Locate the cell with the specified text and output its (x, y) center coordinate. 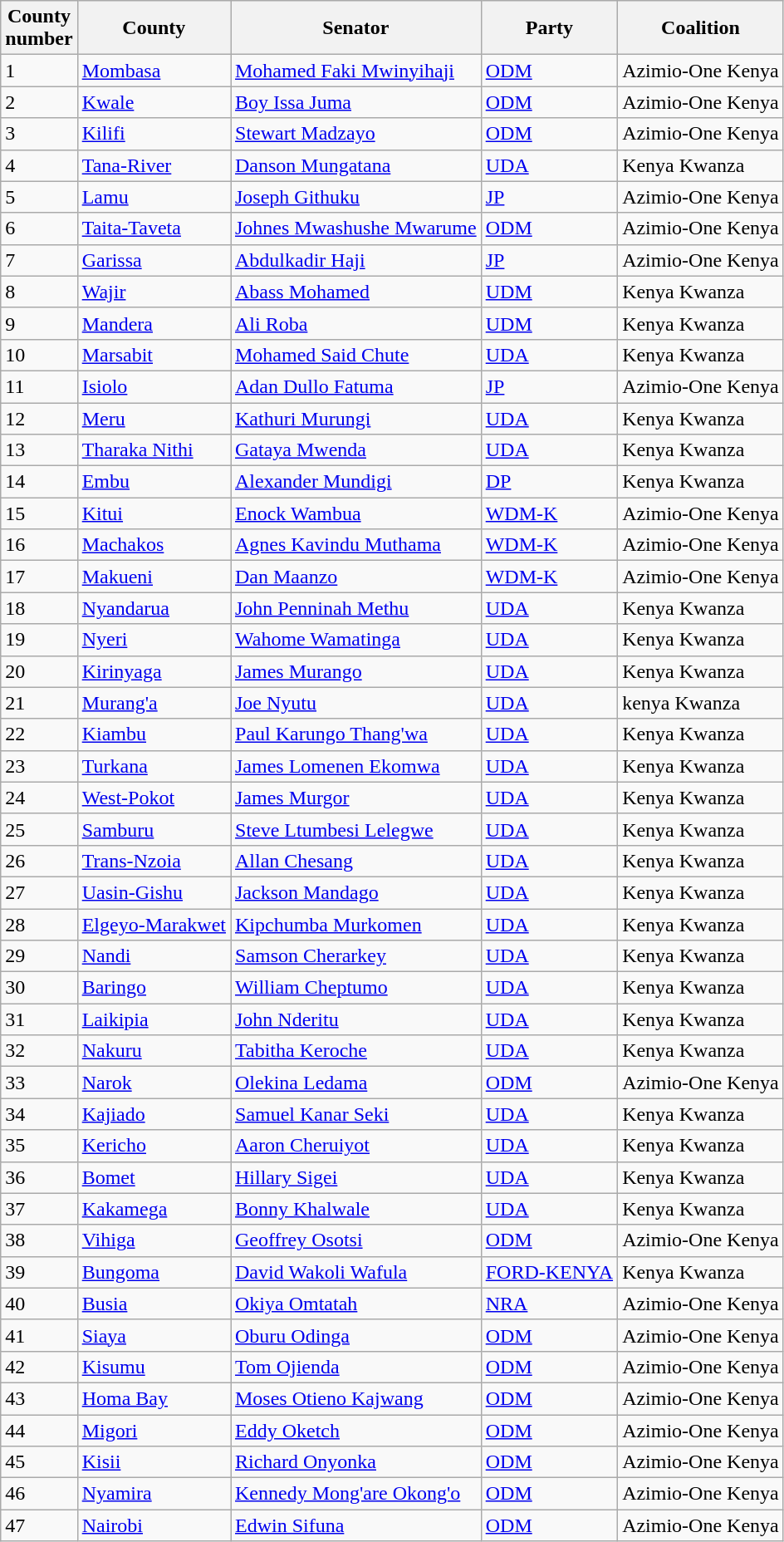
Joseph Githuku (356, 197)
24 (39, 798)
Agnes Kavindu Muthama (356, 545)
10 (39, 355)
Bomet (154, 1177)
Kennedy Mong'are Okong'o (356, 1494)
31 (39, 1019)
21 (39, 703)
Nyeri (154, 640)
16 (39, 545)
23 (39, 766)
43 (39, 1398)
Mohamed Faki Mwinyihaji (356, 71)
Meru (154, 418)
Joe Nyutu (356, 703)
20 (39, 671)
Makueni (154, 577)
Trans-Nzoia (154, 861)
kenya Kwanza (701, 703)
Kisii (154, 1462)
2 (39, 102)
Aaron Cheruiyot (356, 1146)
Paul Karungo Thang'wa (356, 734)
DP (549, 482)
County (154, 28)
11 (39, 386)
Kajiado (154, 1114)
Migori (154, 1430)
Ali Roba (356, 323)
Okiya Omtatah (356, 1304)
Tom Ojienda (356, 1367)
Bonny Khalwale (356, 1209)
27 (39, 892)
Marsabit (154, 355)
Vihiga (154, 1240)
6 (39, 228)
Oburu Odinga (356, 1335)
Stewart Madzayo (356, 134)
42 (39, 1367)
Kiambu (154, 734)
32 (39, 1051)
Isiolo (154, 386)
James Lomenen Ekomwa (356, 766)
Kathuri Murungi (356, 418)
Edwin Sifuna (356, 1525)
45 (39, 1462)
41 (39, 1335)
Abass Mohamed (356, 292)
39 (39, 1272)
Narok (154, 1083)
12 (39, 418)
Nakuru (154, 1051)
Tana-River (154, 165)
Geoffrey Osotsi (356, 1240)
Kisumu (154, 1367)
28 (39, 925)
Abdulkadir Haji (356, 260)
Boy Issa Juma (356, 102)
Turkana (154, 766)
James Murango (356, 671)
Wahome Wamatinga (356, 640)
Mandera (154, 323)
Allan Chesang (356, 861)
Eddy Oketch (356, 1430)
Nyandarua (154, 608)
44 (39, 1430)
29 (39, 956)
15 (39, 513)
8 (39, 292)
Tabitha Keroche (356, 1051)
Laikipia (154, 1019)
Tharaka Nithi (154, 450)
Enock Wambua (356, 513)
Mohamed Said Chute (356, 355)
Baringo (154, 988)
40 (39, 1304)
35 (39, 1146)
William Cheptumo (356, 988)
1 (39, 71)
4 (39, 165)
Samburu (154, 829)
Samson Cherarkey (356, 956)
14 (39, 482)
46 (39, 1494)
Kirinyaga (154, 671)
9 (39, 323)
Machakos (154, 545)
Wajir (154, 292)
Mombasa (154, 71)
Adan Dullo Fatuma (356, 386)
36 (39, 1177)
30 (39, 988)
Richard Onyonka (356, 1462)
John Penninah Methu (356, 608)
Kakamega (154, 1209)
Uasin-Gishu (154, 892)
Steve Ltumbesi Lelegwe (356, 829)
Hillary Sigei (356, 1177)
18 (39, 608)
Kilifi (154, 134)
Lamu (154, 197)
Siaya (154, 1335)
Embu (154, 482)
Taita-Taveta (154, 228)
13 (39, 450)
West-Pokot (154, 798)
Moses Otieno Kajwang (356, 1398)
Party (549, 28)
Alexander Mundigi (356, 482)
Coalition (701, 28)
Kitui (154, 513)
Jackson Mandago (356, 892)
37 (39, 1209)
John Nderitu (356, 1019)
Samuel Kanar Seki (356, 1114)
25 (39, 829)
Danson Mungatana (356, 165)
Olekina Ledama (356, 1083)
David Wakoli Wafula (356, 1272)
Gataya Mwenda (356, 450)
Nairobi (154, 1525)
Senator (356, 28)
7 (39, 260)
19 (39, 640)
Dan Maanzo (356, 577)
47 (39, 1525)
Homa Bay (154, 1398)
Elgeyo-Marakwet (154, 925)
Nandi (154, 956)
Johnes Mwashushe Mwarume (356, 228)
Busia (154, 1304)
FORD-KENYA (549, 1272)
26 (39, 861)
38 (39, 1240)
22 (39, 734)
NRA (549, 1304)
James Murgor (356, 798)
34 (39, 1114)
Bungoma (154, 1272)
33 (39, 1083)
Kipchumba Murkomen (356, 925)
17 (39, 577)
Murang'a (154, 703)
Countynumber (39, 28)
3 (39, 134)
Kwale (154, 102)
Kericho (154, 1146)
5 (39, 197)
Nyamira (154, 1494)
Garissa (154, 260)
